Find where the given text appears and provide that cell's center as [X, Y] coordinate. 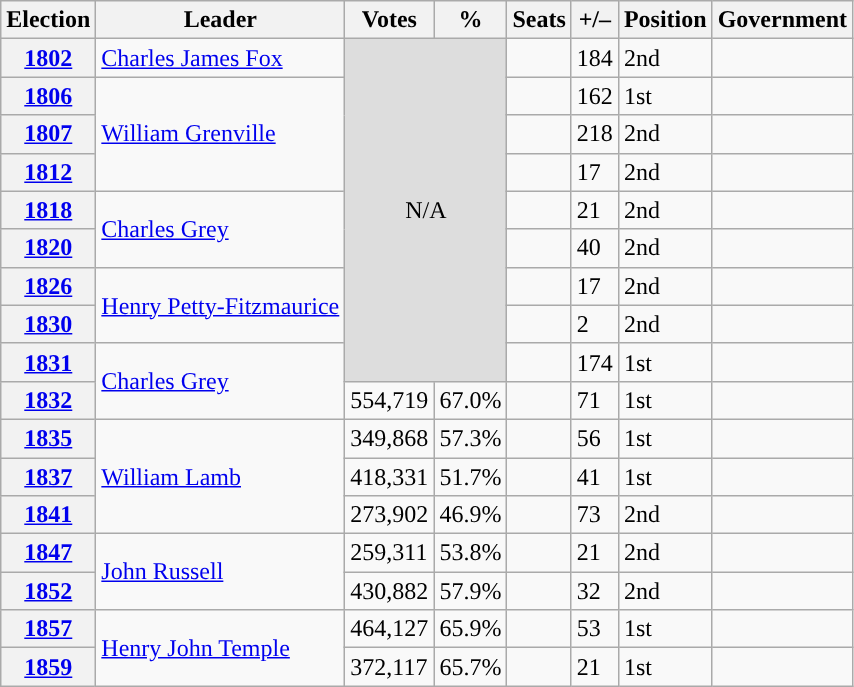
53.8% [470, 553]
51.7% [470, 477]
1852 [48, 591]
Henry Petty-Fitzmaurice [220, 305]
46.9% [470, 515]
1835 [48, 438]
2 [594, 324]
Charles James Fox [220, 58]
162 [594, 96]
Henry John Temple [220, 648]
430,882 [390, 591]
1830 [48, 324]
1807 [48, 134]
53 [594, 629]
418,331 [390, 477]
73 [594, 515]
71 [594, 400]
464,127 [390, 629]
1832 [48, 400]
Government [782, 20]
40 [594, 248]
1831 [48, 362]
349,868 [390, 438]
William Lamb [220, 476]
273,902 [390, 515]
1841 [48, 515]
1857 [48, 629]
1818 [48, 210]
Election [48, 20]
Votes [390, 20]
William Grenville [220, 134]
Seats [539, 20]
32 [594, 591]
56 [594, 438]
% [470, 20]
1847 [48, 553]
1820 [48, 248]
554,719 [390, 400]
41 [594, 477]
N/A [426, 210]
1806 [48, 96]
+/– [594, 20]
John Russell [220, 572]
259,311 [390, 553]
65.7% [470, 667]
1837 [48, 477]
1802 [48, 58]
1826 [48, 286]
57.3% [470, 438]
184 [594, 58]
Leader [220, 20]
65.9% [470, 629]
372,117 [390, 667]
1859 [48, 667]
67.0% [470, 400]
174 [594, 362]
Position [665, 20]
1812 [48, 172]
218 [594, 134]
57.9% [470, 591]
